Search for the cell housing the specified text and yield its [X, Y] center coordinate. 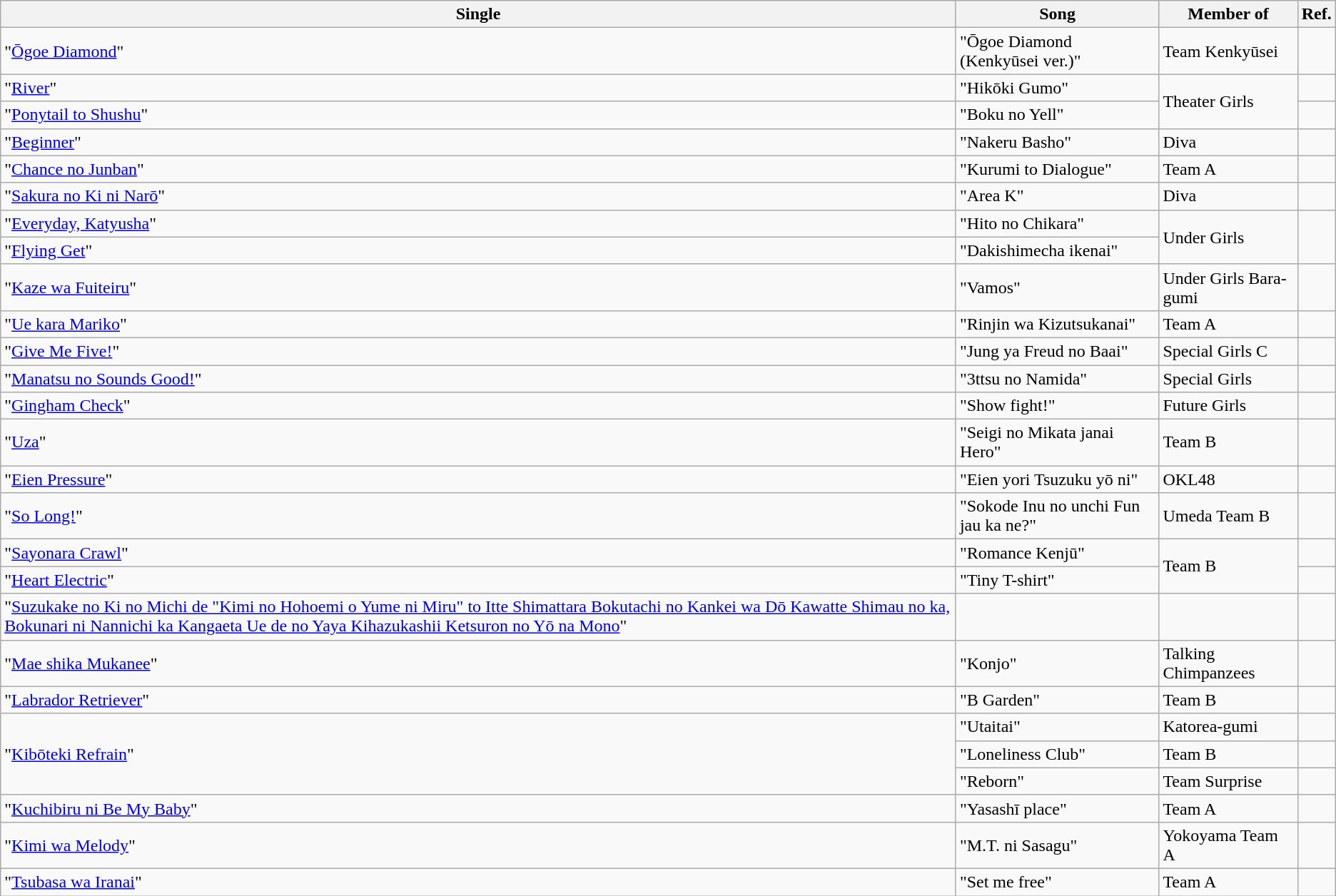
"Reborn" [1057, 781]
"Gingham Check" [478, 406]
"M.T. ni Sasagu" [1057, 845]
"Ponytail to Shushu" [478, 115]
"Give Me Five!" [478, 351]
"Loneliness Club" [1057, 754]
"Everyday, Katyusha" [478, 223]
"Labrador Retriever" [478, 700]
"Flying Get" [478, 250]
Special Girls [1228, 379]
"Chance no Junban" [478, 169]
"Seigi no Mikata janai Hero" [1057, 442]
Team Surprise [1228, 781]
"Kimi wa Melody" [478, 845]
"Ōgoe Diamond (Kenkyūsei ver.)" [1057, 51]
"3ttsu no Namida" [1057, 379]
"Beginner" [478, 142]
"So Long!" [478, 516]
"Area K" [1057, 196]
"Ōgoe Diamond" [478, 51]
"Nakeru Basho" [1057, 142]
"Utaitai" [1057, 727]
"Sakura no Ki ni Narō" [478, 196]
"Set me free" [1057, 882]
Special Girls C [1228, 351]
"Sokode Inu no unchi Fun jau ka ne?" [1057, 516]
"Dakishimecha ikenai" [1057, 250]
"Manatsu no Sounds Good!" [478, 379]
Team Kenkyūsei [1228, 51]
"Kurumi to Dialogue" [1057, 169]
Single [478, 14]
"Kuchibiru ni Be My Baby" [478, 808]
"Rinjin wa Kizutsukanai" [1057, 324]
"Romance Kenjū" [1057, 553]
"Vamos" [1057, 287]
"Boku no Yell" [1057, 115]
"B Garden" [1057, 700]
"Eien yori Tsuzuku yō ni" [1057, 479]
"Hikōki Gumo" [1057, 88]
"Tsubasa wa Iranai" [478, 882]
Umeda Team B [1228, 516]
"Konjo" [1057, 663]
"Heart Electric" [478, 580]
"Jung ya Freud no Baai" [1057, 351]
"Kaze wa Fuiteiru" [478, 287]
"Ue kara Mariko" [478, 324]
"Yasashī place" [1057, 808]
"Mae shika Mukanee" [478, 663]
"Sayonara Crawl" [478, 553]
Yokoyama Team A [1228, 845]
Song [1057, 14]
"Kibōteki Refrain" [478, 754]
Theater Girls [1228, 101]
Under Girls Bara-gumi [1228, 287]
Under Girls [1228, 237]
"Hito no Chikara" [1057, 223]
"Tiny T-shirt" [1057, 580]
"Eien Pressure" [478, 479]
Talking Chimpanzees [1228, 663]
OKL48 [1228, 479]
"Uza" [478, 442]
Member of [1228, 14]
Ref. [1316, 14]
Katorea-gumi [1228, 727]
"River" [478, 88]
"Show fight!" [1057, 406]
Future Girls [1228, 406]
